Search for the cell housing the specified text and yield its (x, y) center coordinate. 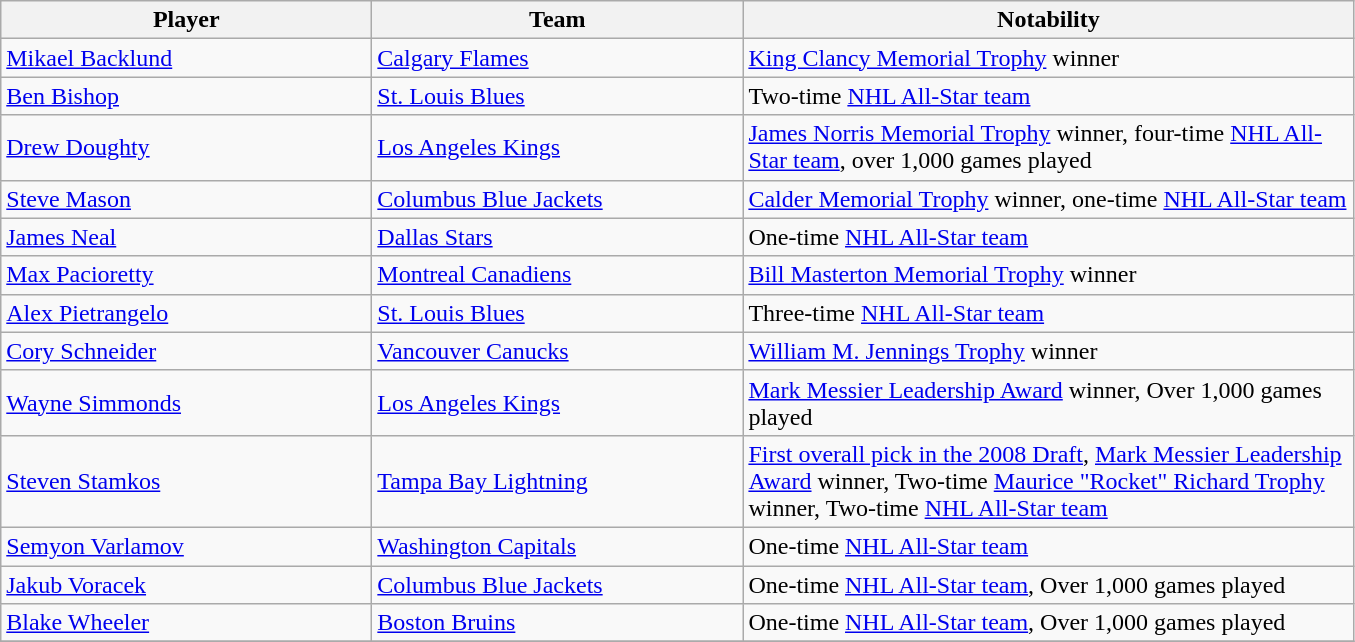
Cory Schneider (186, 351)
Two-time NHL All-Star team (1048, 96)
Calgary Flames (558, 58)
Mikael Backlund (186, 58)
James Norris Memorial Trophy winner, four-time NHL All-Star team, over 1,000 games played (1048, 148)
Drew Doughty (186, 148)
Ben Bishop (186, 96)
Steve Mason (186, 199)
Player (186, 20)
Vancouver Canucks (558, 351)
Washington Capitals (558, 546)
James Neal (186, 237)
Tampa Bay Lightning (558, 481)
Steven Stamkos (186, 481)
Wayne Simmonds (186, 402)
William M. Jennings Trophy winner (1048, 351)
Max Pacioretty (186, 275)
Jakub Voracek (186, 585)
Three-time NHL All-Star team (1048, 313)
Notability (1048, 20)
King Clancy Memorial Trophy winner (1048, 58)
Blake Wheeler (186, 623)
Alex Pietrangelo (186, 313)
Mark Messier Leadership Award winner, Over 1,000 games played (1048, 402)
Dallas Stars (558, 237)
Team (558, 20)
Semyon Varlamov (186, 546)
Calder Memorial Trophy winner, one-time NHL All-Star team (1048, 199)
Bill Masterton Memorial Trophy winner (1048, 275)
Boston Bruins (558, 623)
Montreal Canadiens (558, 275)
